Return (x, y) of the center of cell containing provided text 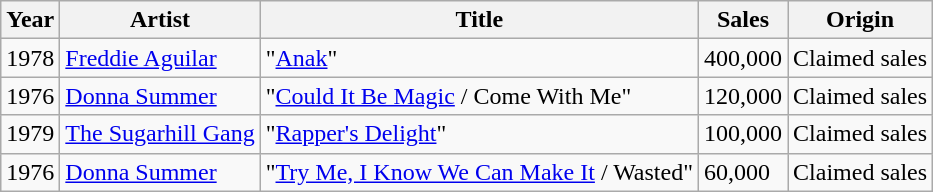
The Sugarhill Gang (160, 134)
Sales (744, 20)
Artist (160, 20)
Year (30, 20)
120,000 (744, 96)
Freddie Aguilar (160, 58)
"Rapper's Delight" (479, 134)
1979 (30, 134)
"Try Me, I Know We Can Make It / Wasted" (479, 172)
Origin (860, 20)
400,000 (744, 58)
"Could It Be Magic / Come With Me" (479, 96)
100,000 (744, 134)
60,000 (744, 172)
Title (479, 20)
"Anak" (479, 58)
1978 (30, 58)
